Pinpoint the cell where the given text exists, returning its [x, y] midpoint coordinate. 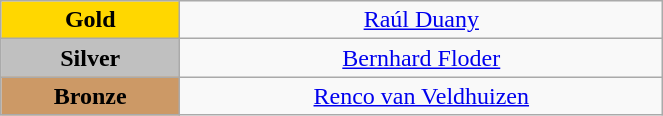
Bernhard Floder [422, 58]
Bronze [90, 96]
Silver [90, 58]
Gold [90, 20]
Raúl Duany [422, 20]
Renco van Veldhuizen [422, 96]
